Determine the [x, y] coordinate at the center of the cell enclosing the given text.  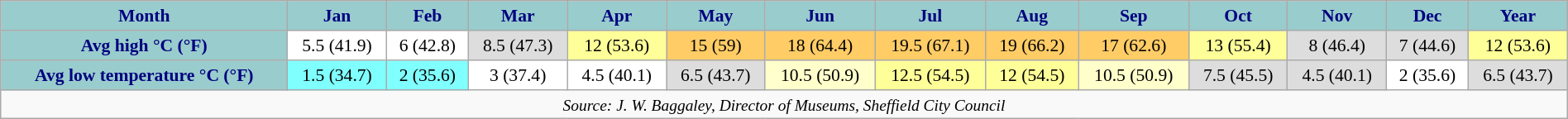
5.5 (41.9) [337, 45]
Year [1518, 16]
19 (66.2) [1032, 45]
13 (55.4) [1238, 45]
Jul [930, 16]
Jun [820, 16]
15 (59) [716, 45]
Nov [1337, 16]
1.5 (34.7) [337, 75]
Dec [1427, 16]
Month [144, 16]
Jan [337, 16]
8 (46.4) [1337, 45]
Aug [1032, 16]
12 (54.5) [1032, 75]
8.5 (47.3) [518, 45]
7.5 (45.5) [1238, 75]
7 (44.6) [1427, 45]
Mar [518, 16]
6 (42.8) [427, 45]
Avg low temperature °C (°F) [144, 75]
May [716, 16]
Oct [1238, 16]
Source: J. W. Baggaley, Director of Museums, Sheffield City Council [784, 104]
19.5 (67.1) [930, 45]
12.5 (54.5) [930, 75]
Apr [617, 16]
Avg high °C (°F) [144, 45]
Feb [427, 16]
18 (64.4) [820, 45]
17 (62.6) [1133, 45]
3 (37.4) [518, 75]
Sep [1133, 16]
